Locate the cell with the specified text and output its (X, Y) center coordinate. 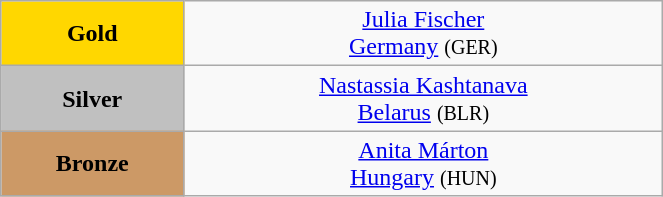
Bronze (92, 164)
Anita Márton Hungary (HUN) (424, 164)
Silver (92, 98)
Julia Fischer Germany (GER) (424, 34)
Gold (92, 34)
Nastassia Kashtanava Belarus (BLR) (424, 98)
